Scan for the cell matching the given text and deliver its [x, y] coordinate at center. 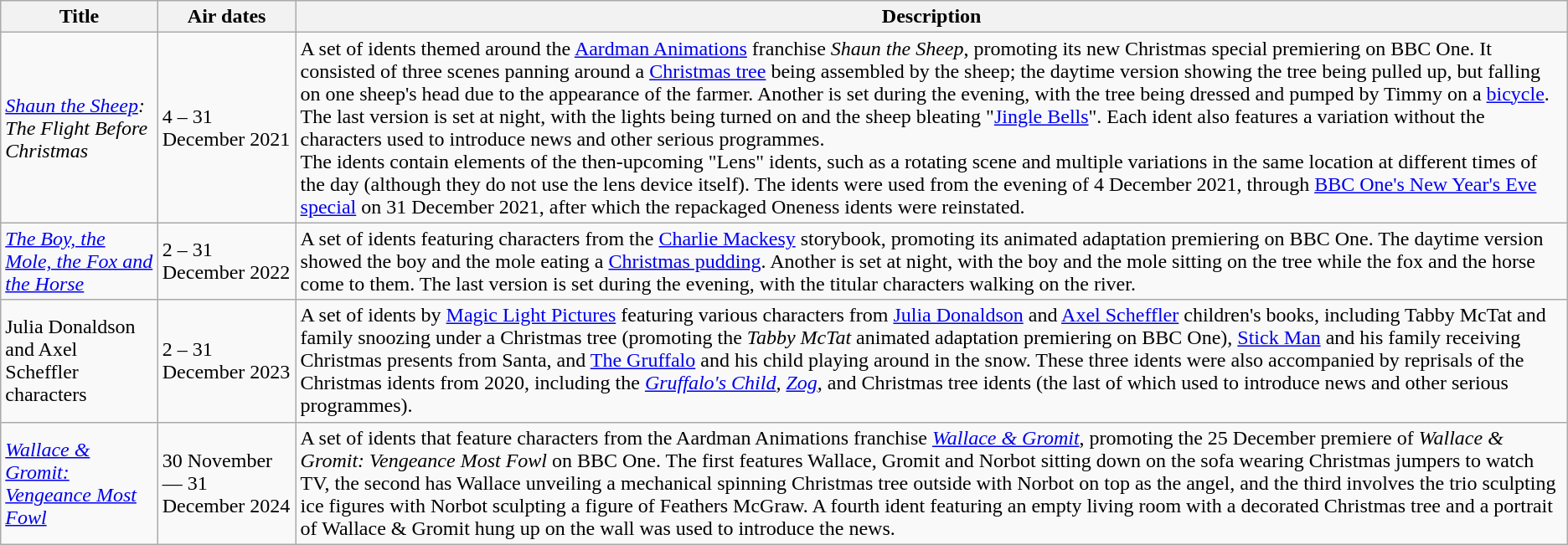
4 – 31 December 2021 [226, 127]
Title [79, 17]
2 – 31 December 2023 [226, 361]
30 November — 31 December 2024 [226, 483]
The Boy, the Mole, the Fox and the Horse [79, 261]
Air dates [226, 17]
2 – 31 December 2022 [226, 261]
Shaun the Sheep: The Flight Before Christmas [79, 127]
Julia Donaldson and Axel Scheffler characters [79, 361]
Description [931, 17]
Wallace & Gromit: Vengeance Most Fowl [79, 483]
